For the text-containing cell, return its midpoint in [x, y] coordinate format. 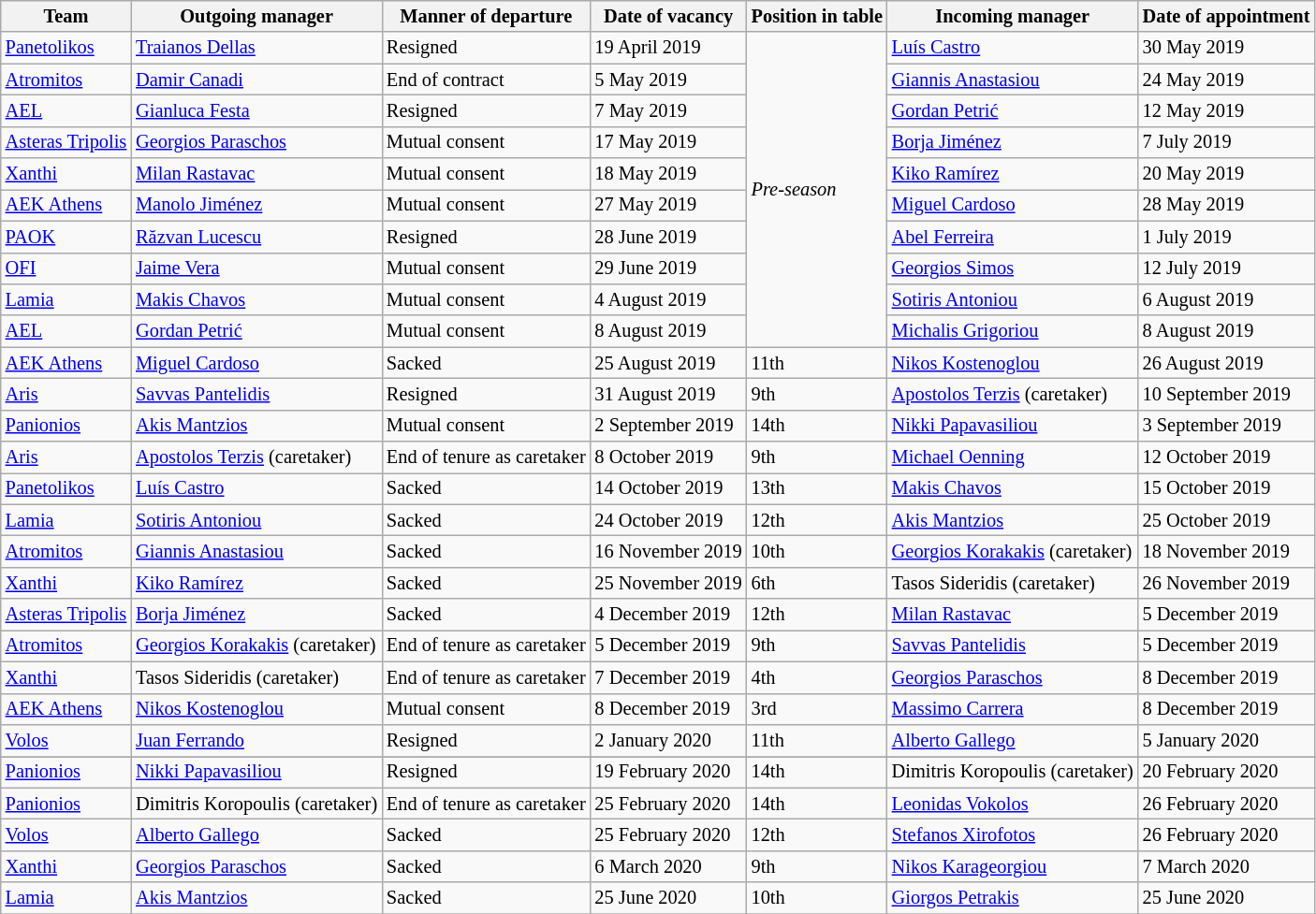
27 May 2019 [668, 205]
3 September 2019 [1226, 426]
24 May 2019 [1226, 80]
5 May 2019 [668, 80]
Pre-season [817, 189]
15 October 2019 [1226, 488]
Nikos Karageorgiou [1013, 866]
Traianos Dellas [256, 48]
End of contract [487, 80]
12 May 2019 [1226, 110]
2 January 2020 [668, 740]
25 November 2019 [668, 583]
Date of vacancy [668, 16]
14 October 2019 [668, 488]
25 October 2019 [1226, 520]
8 October 2019 [668, 457]
2 September 2019 [668, 426]
28 June 2019 [668, 237]
13th [817, 488]
12 October 2019 [1226, 457]
Manner of departure [487, 16]
26 August 2019 [1226, 363]
6 August 2019 [1226, 299]
19 April 2019 [668, 48]
26 November 2019 [1226, 583]
Date of appointment [1226, 16]
6th [817, 583]
Georgios Simos [1013, 268]
Răzvan Lucescu [256, 237]
18 November 2019 [1226, 551]
Michael Oenning [1013, 457]
Stefanos Xirofotos [1013, 834]
Michalis Grigoriou [1013, 331]
30 May 2019 [1226, 48]
24 October 2019 [668, 520]
28 May 2019 [1226, 205]
25 August 2019 [668, 363]
10 September 2019 [1226, 394]
Damir Canadi [256, 80]
Position in table [817, 16]
18 May 2019 [668, 174]
12 July 2019 [1226, 268]
4th [817, 677]
Manolo Jiménez [256, 205]
Incoming manager [1013, 16]
Outgoing manager [256, 16]
16 November 2019 [668, 551]
OFI [66, 268]
5 January 2020 [1226, 740]
Abel Ferreira [1013, 237]
4 August 2019 [668, 299]
7 July 2019 [1226, 142]
4 December 2019 [668, 615]
1 July 2019 [1226, 237]
Team [66, 16]
29 June 2019 [668, 268]
31 August 2019 [668, 394]
Gianluca Festa [256, 110]
17 May 2019 [668, 142]
20 May 2019 [1226, 174]
Giorgos Petrakis [1013, 898]
7 May 2019 [668, 110]
6 March 2020 [668, 866]
PAOK [66, 237]
Juan Ferrando [256, 740]
20 February 2020 [1226, 772]
3rd [817, 709]
Massimo Carrera [1013, 709]
Jaime Vera [256, 268]
7 March 2020 [1226, 866]
Leonidas Vokolos [1013, 804]
7 December 2019 [668, 677]
19 February 2020 [668, 772]
